Capture the cell that displays the provided text and extract its (X, Y) central coordinate. 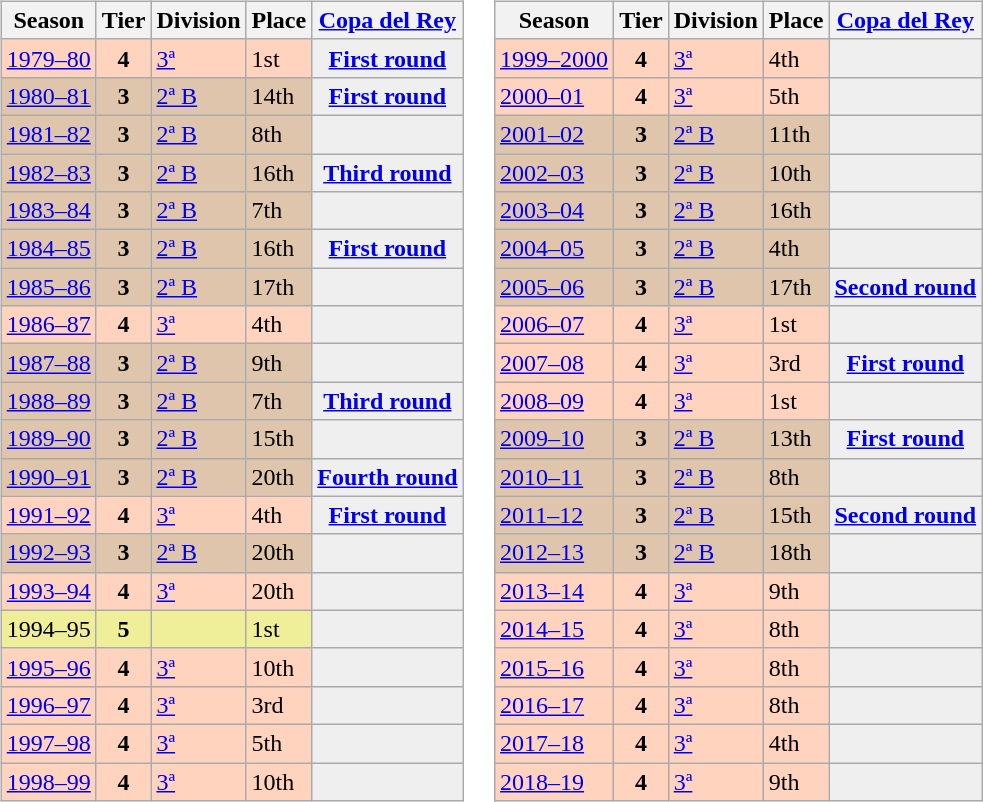
18th (796, 553)
2011–12 (554, 515)
2015–16 (554, 667)
2007–08 (554, 363)
2017–18 (554, 743)
1994–95 (48, 629)
2005–06 (554, 287)
2018–19 (554, 781)
2003–04 (554, 211)
1995–96 (48, 667)
1992–93 (48, 553)
1984–85 (48, 249)
2012–13 (554, 553)
1983–84 (48, 211)
2014–15 (554, 629)
Fourth round (388, 477)
2016–17 (554, 705)
1989–90 (48, 439)
2001–02 (554, 134)
14th (279, 96)
1998–99 (48, 781)
1997–98 (48, 743)
1996–97 (48, 705)
1979–80 (48, 58)
2004–05 (554, 249)
1990–91 (48, 477)
2000–01 (554, 96)
2010–11 (554, 477)
1988–89 (48, 401)
1981–82 (48, 134)
1991–92 (48, 515)
2009–10 (554, 439)
2002–03 (554, 173)
1985–86 (48, 287)
2008–09 (554, 401)
13th (796, 439)
1986–87 (48, 325)
1987–88 (48, 363)
11th (796, 134)
1980–81 (48, 96)
5 (124, 629)
2013–14 (554, 591)
2006–07 (554, 325)
1999–2000 (554, 58)
1982–83 (48, 173)
1993–94 (48, 591)
